Search for the cell housing the specified text and yield its (X, Y) center coordinate. 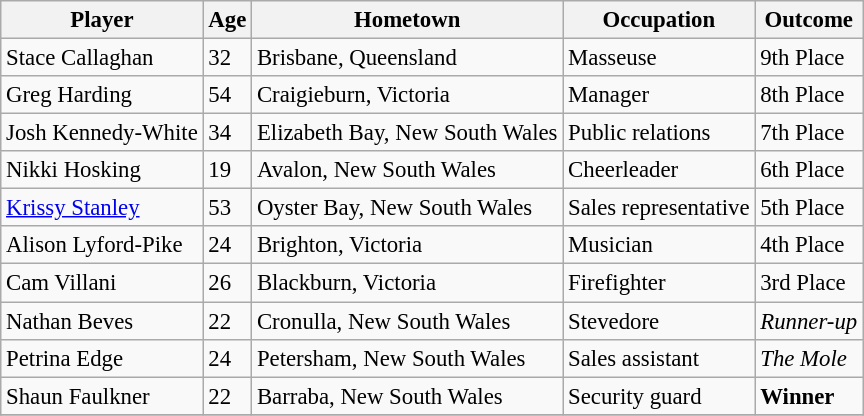
7th Place (809, 133)
9th Place (809, 58)
Player (102, 20)
4th Place (809, 245)
Oyster Bay, New South Wales (408, 208)
Nikki Hosking (102, 170)
Cheerleader (659, 170)
Runner-up (809, 321)
Outcome (809, 20)
Brisbane, Queensland (408, 58)
Occupation (659, 20)
34 (228, 133)
Security guard (659, 396)
32 (228, 58)
Petrina Edge (102, 358)
The Mole (809, 358)
19 (228, 170)
Musician (659, 245)
3rd Place (809, 283)
Public relations (659, 133)
8th Place (809, 95)
Nathan Beves (102, 321)
6th Place (809, 170)
Sales assistant (659, 358)
54 (228, 95)
Shaun Faulkner (102, 396)
5th Place (809, 208)
Brighton, Victoria (408, 245)
53 (228, 208)
Petersham, New South Wales (408, 358)
Sales representative (659, 208)
Josh Kennedy-White (102, 133)
Greg Harding (102, 95)
Hometown (408, 20)
Alison Lyford-Pike (102, 245)
Cam Villani (102, 283)
Blackburn, Victoria (408, 283)
Krissy Stanley (102, 208)
Stace Callaghan (102, 58)
Elizabeth Bay, New South Wales (408, 133)
Cronulla, New South Wales (408, 321)
Craigieburn, Victoria (408, 95)
Masseuse (659, 58)
Manager (659, 95)
Avalon, New South Wales (408, 170)
26 (228, 283)
Barraba, New South Wales (408, 396)
Winner (809, 396)
Firefighter (659, 283)
Age (228, 20)
Stevedore (659, 321)
